Return [X, Y] of the center of cell containing provided text 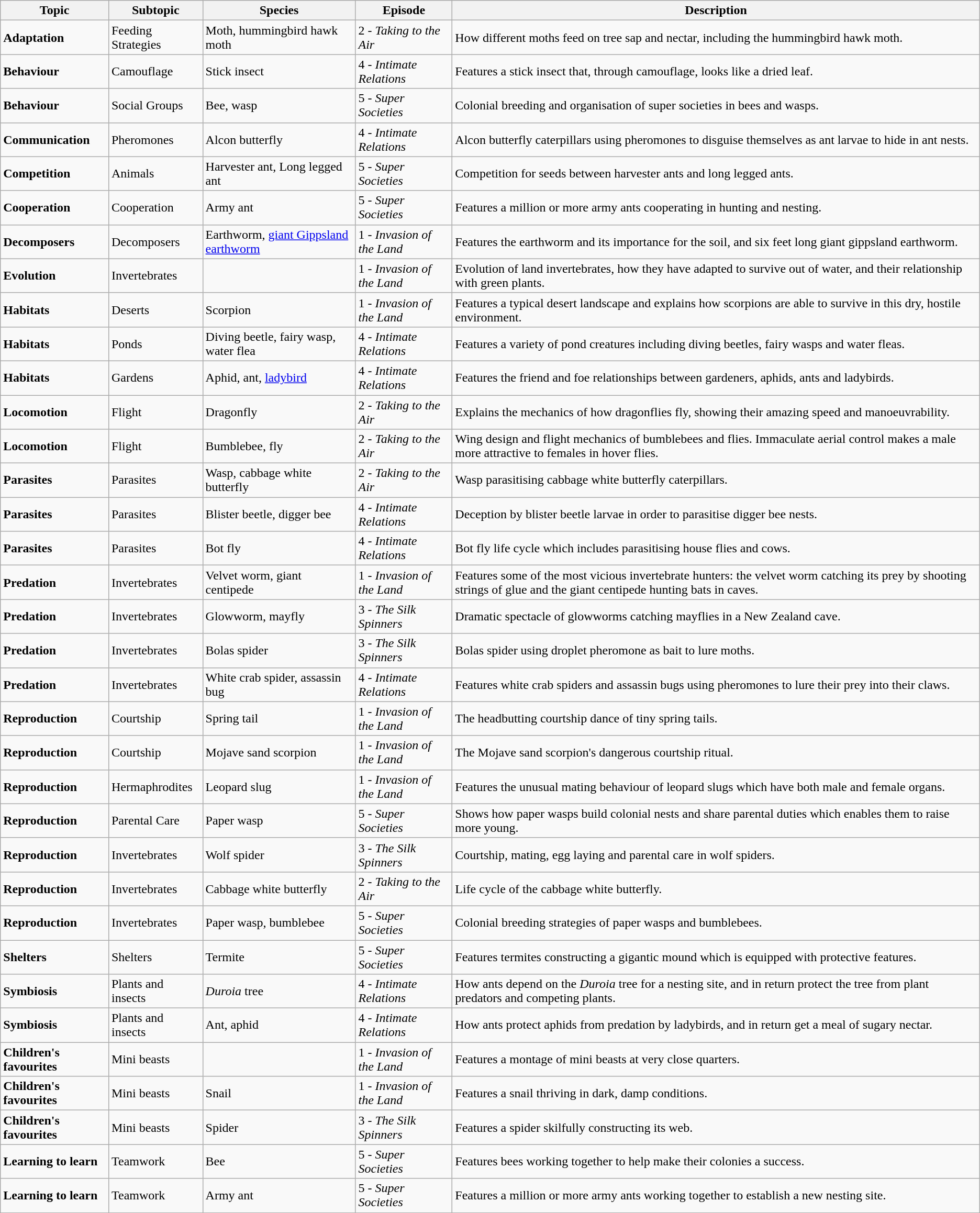
How different moths feed on tree sap and nectar, including the hummingbird hawk moth. [716, 38]
Features a snail thriving in dark, damp conditions. [716, 1093]
How ants protect aphids from predation by ladybirds, and in return get a meal of sugary nectar. [716, 1025]
Features the unusual mating behaviour of leopard slugs which have both male and female organs. [716, 786]
Leopard slug [279, 786]
Communication [54, 139]
Alcon butterfly caterpillars using pheromones to disguise themselves as ant larvae to hide in ant nests. [716, 139]
Description [716, 10]
Competition for seeds between harvester ants and long legged ants. [716, 174]
Bolas spider using droplet pheromone as bait to lure moths. [716, 650]
Adaptation [54, 38]
Scorpion [279, 310]
Deserts [155, 310]
Wolf spider [279, 854]
Camouflage [155, 71]
Stick insect [279, 71]
Wasp parasitising cabbage white butterfly caterpillars. [716, 481]
Bolas spider [279, 650]
Aphid, ant, ladybird [279, 378]
Bot fly [279, 549]
Features a variety of pond creatures including diving beetles, fairy wasps and water fleas. [716, 343]
Duroia tree [279, 992]
Paper wasp [279, 821]
Deception by blister beetle larvae in order to parasitise digger bee nests. [716, 514]
Wing design and flight mechanics of bumblebees and flies. Immaculate aerial control makes a male more attractive to females in hover flies. [716, 446]
White crab spider, assassin bug [279, 685]
Alcon butterfly [279, 139]
Topic [54, 10]
Episode [404, 10]
Animals [155, 174]
Spring tail [279, 718]
Features the earthworm and its importance for the soil, and six feet long giant gippsland earthworm. [716, 242]
Spider [279, 1128]
Velvet worm, giant centipede [279, 582]
Features a typical desert landscape and explains how scorpions are able to survive in this dry, hostile environment. [716, 310]
Evolution [54, 275]
Features a montage of mini beasts at very close quarters. [716, 1060]
Bumblebee, fly [279, 446]
Shows how paper wasps build colonial nests and share parental duties which enables them to raise more young. [716, 821]
Dramatic spectacle of glowworms catching mayflies in a New Zealand cave. [716, 617]
Dragonfly [279, 411]
Life cycle of the cabbage white butterfly. [716, 889]
Termite [279, 957]
Courtship, mating, egg laying and parental care in wolf spiders. [716, 854]
Glowworm, mayfly [279, 617]
Social Groups [155, 106]
Features a million or more army ants cooperating in hunting and nesting. [716, 207]
Paper wasp, bumblebee [279, 922]
Diving beetle, fairy wasp, water flea [279, 343]
Moth, hummingbird hawk moth [279, 38]
Ant, aphid [279, 1025]
Features a stick insect that, through camouflage, looks like a dried leaf. [716, 71]
Earthworm, giant Gippsland earthworm [279, 242]
Features the friend and foe relationships between gardeners, aphids, ants and ladybirds. [716, 378]
Feeding Strategies [155, 38]
The Mojave sand scorpion's dangerous courtship ritual. [716, 753]
Colonial breeding strategies of paper wasps and bumblebees. [716, 922]
Colonial breeding and organisation of super societies in bees and wasps. [716, 106]
Ponds [155, 343]
Cabbage white butterfly [279, 889]
Bee [279, 1161]
Bee, wasp [279, 106]
Explains the mechanics of how dragonflies fly, showing their amazing speed and manoeuvrability. [716, 411]
Features bees working together to help make their colonies a success. [716, 1161]
Features a spider skilfully constructing its web. [716, 1128]
Wasp, cabbage white butterfly [279, 481]
Harvester ant, Long legged ant [279, 174]
Competition [54, 174]
Bot fly life cycle which includes parasitising house flies and cows. [716, 549]
Gardens [155, 378]
Features termites constructing a gigantic mound which is equipped with protective features. [716, 957]
The headbutting courtship dance of tiny spring tails. [716, 718]
How ants depend on the Duroia tree for a nesting site, and in return protect the tree from plant predators and competing plants. [716, 992]
Features white crab spiders and assassin bugs using pheromones to lure their prey into their claws. [716, 685]
Subtopic [155, 10]
Snail [279, 1093]
Hermaphrodites [155, 786]
Parental Care [155, 821]
Species [279, 10]
Features a million or more army ants working together to establish a new nesting site. [716, 1196]
Pheromones [155, 139]
Blister beetle, digger bee [279, 514]
Mojave sand scorpion [279, 753]
Evolution of land invertebrates, how they have adapted to survive out of water, and their relationship with green plants. [716, 275]
